Provide the (x, y) coordinate of the cell's center where the given text is located.  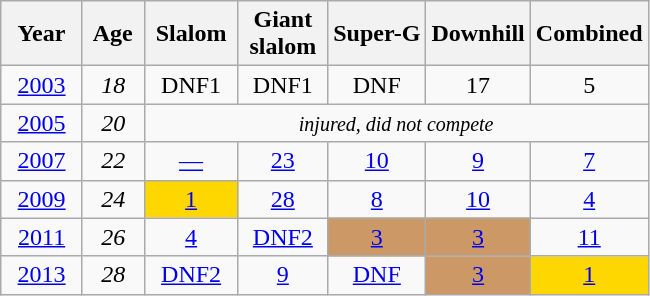
20 (113, 123)
2013 (42, 275)
2003 (42, 85)
18 (113, 85)
22 (113, 161)
7 (589, 161)
8 (377, 199)
2011 (42, 237)
Year (42, 34)
Giant slalom (283, 34)
5 (589, 85)
2007 (42, 161)
2005 (42, 123)
26 (113, 237)
2009 (42, 199)
17 (478, 85)
24 (113, 199)
11 (589, 237)
Downhill (478, 34)
Super-G (377, 34)
injured, did not compete (396, 123)
Age (113, 34)
23 (283, 161)
Combined (589, 34)
Slalom (191, 34)
— (191, 161)
